Output the (x, y) coordinate of the center of the cell containing the given text.  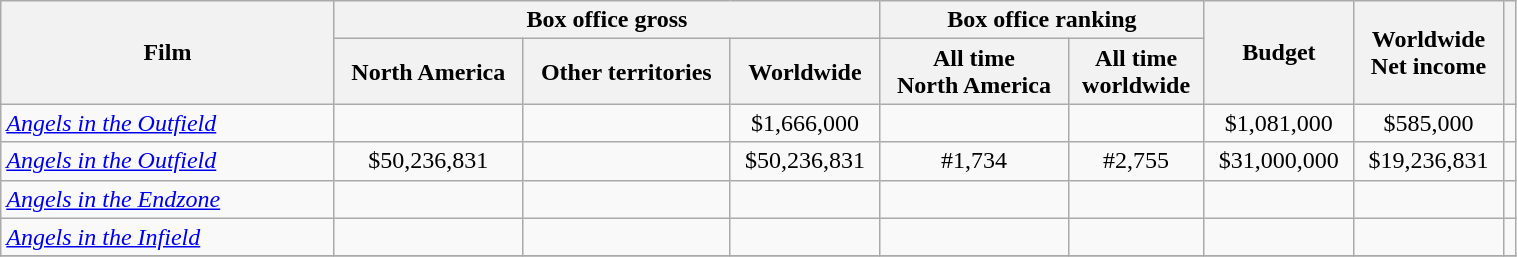
$585,000 (1429, 123)
Box office ranking (1042, 20)
Angels in the Endzone (168, 199)
$31,000,000 (1279, 161)
#2,755 (1136, 161)
Other territories (626, 72)
All time North America (974, 72)
Angels in the Infield (168, 237)
Worldwide (805, 72)
$19,236,831 (1429, 161)
$1,666,000 (805, 123)
All time worldwide (1136, 72)
#1,734 (974, 161)
Worldwide Net income (1429, 52)
Budget (1279, 52)
$1,081,000 (1279, 123)
North America (428, 72)
Box office gross (607, 20)
Film (168, 52)
